Extract the [X, Y] coordinate from the center of the cell holding the provided text.  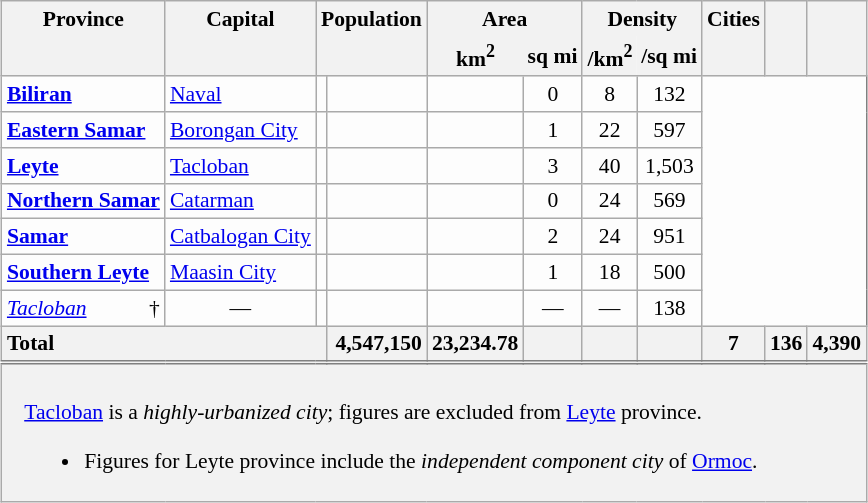
Northern Samar [84, 201]
Density [642, 18]
Naval [240, 94]
Catarman [240, 201]
Maasin City [240, 272]
2 [552, 237]
23,234.78 [475, 344]
/km2 [609, 56]
Catbalogan City [240, 237]
Borongan City [240, 130]
4,390 [836, 344]
Capital [240, 18]
sq mi [552, 56]
/sq mi [670, 56]
132 [670, 94]
Southern Leyte [84, 272]
22 [609, 130]
18 [609, 272]
951 [670, 237]
8 [609, 94]
Cities [734, 18]
138 [670, 308]
7 [734, 344]
40 [609, 165]
1,503 [670, 165]
km2 [475, 56]
Biliran [84, 94]
4,547,150 [376, 344]
Leyte [84, 165]
† [150, 308]
Samar [84, 237]
597 [670, 130]
136 [786, 344]
Province [84, 18]
Eastern Samar [84, 130]
Total [164, 344]
500 [670, 272]
3 [552, 165]
Area [505, 18]
Population [372, 18]
569 [670, 201]
